Scan for the cell matching the given text and deliver its [x, y] coordinate at center. 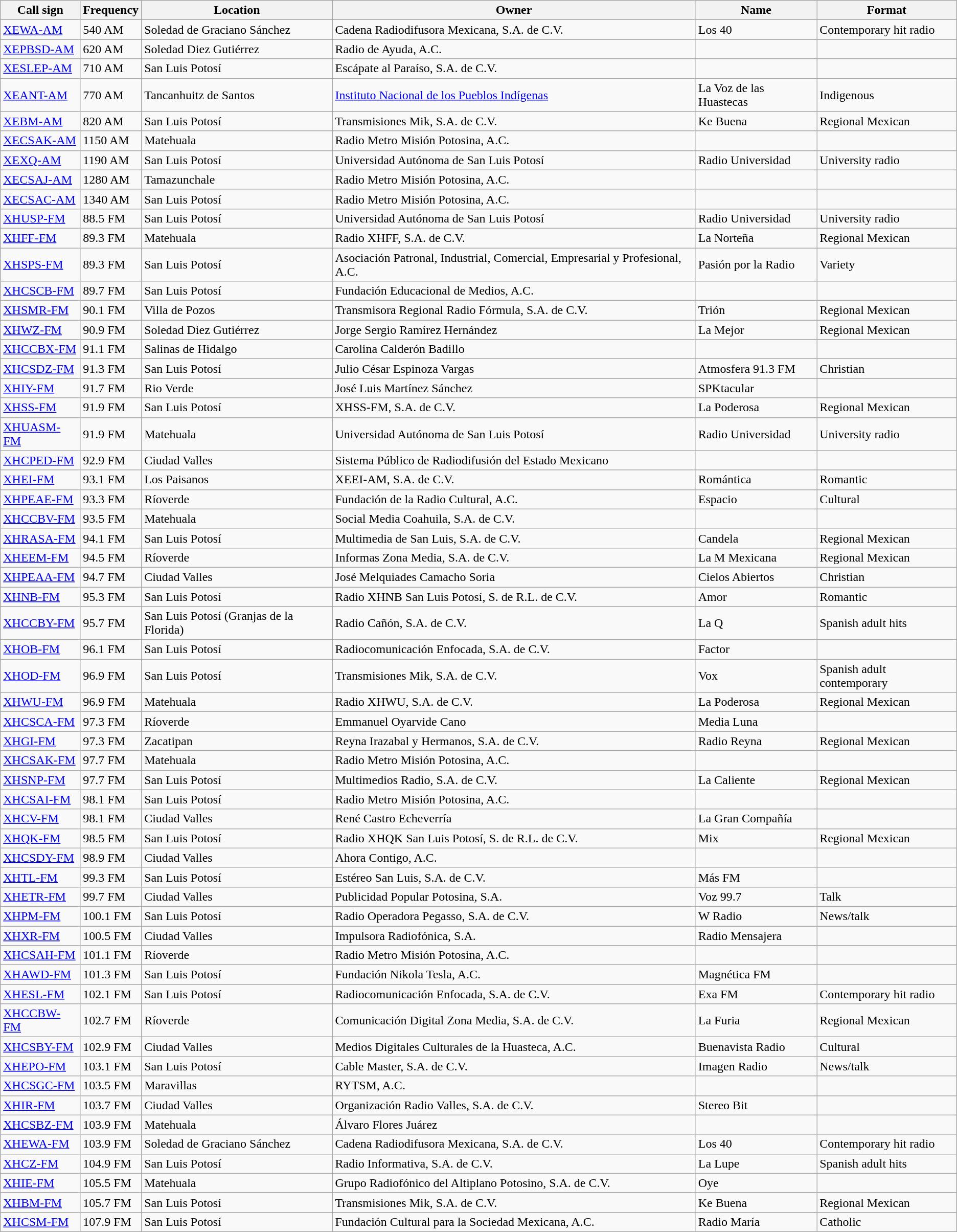
La Mejor [756, 330]
XHCCBW-FM [40, 1021]
98.5 FM [111, 838]
XHIR-FM [40, 1105]
RYTSM, A.C. [514, 1086]
XECSAJ-AM [40, 180]
XHGI-FM [40, 741]
Format [887, 10]
540 AM [111, 30]
Stereo Bit [756, 1105]
Jorge Sergio Ramírez Hernández [514, 330]
La Lupe [756, 1163]
XHCV-FM [40, 819]
Radio XHQK San Luis Potosí, S. de R.L. de C.V. [514, 838]
Cielos Abiertos [756, 577]
XHXR-FM [40, 935]
Comunicación Digital Zona Media, S.A. de C.V. [514, 1021]
XHOD-FM [40, 676]
1340 AM [111, 199]
95.7 FM [111, 623]
Maravillas [237, 1086]
Radio Informativa, S.A. de C.V. [514, 1163]
Call sign [40, 10]
Talk [887, 897]
Variety [887, 264]
Tancanhuitz de Santos [237, 95]
770 AM [111, 95]
89.7 FM [111, 291]
103.5 FM [111, 1086]
XEWA-AM [40, 30]
XHCSDY-FM [40, 858]
XHEEM-FM [40, 557]
Espacio [756, 499]
XHUSP-FM [40, 218]
René Castro Echeverría [514, 819]
Publicidad Popular Potosina, S.A. [514, 897]
XHCSCB-FM [40, 291]
102.1 FM [111, 994]
102.7 FM [111, 1021]
XHCSCA-FM [40, 722]
103.1 FM [111, 1066]
Fundación Cultural para la Sociedad Mexicana, A.C. [514, 1222]
XHCSAK-FM [40, 760]
Imagen Radio [756, 1066]
Emmanuel Oyarvide Cano [514, 722]
Media Luna [756, 722]
W Radio [756, 916]
100.1 FM [111, 916]
Exa FM [756, 994]
Estéreo San Luis, S.A. de C.V. [514, 877]
XHFF-FM [40, 238]
Amor [756, 597]
XHSS-FM, S.A. de C.V. [514, 408]
Escápate al Paraíso, S.A. de C.V. [514, 69]
Radio XHWU, S.A. de C.V. [514, 702]
1280 AM [111, 180]
105.5 FM [111, 1183]
Indigenous [887, 95]
XEEI-AM, S.A. de C.V. [514, 480]
XHTL-FM [40, 877]
Magnética FM [756, 975]
XHSS-FM [40, 408]
Frequency [111, 10]
La Voz de las Huastecas [756, 95]
XHCSBZ-FM [40, 1125]
XHCSDZ-FM [40, 369]
Name [756, 10]
94.7 FM [111, 577]
XHNB-FM [40, 597]
Grupo Radiofónico del Altiplano Potosino, S.A. de C.V. [514, 1183]
Atmosfera 91.3 FM [756, 369]
Pasión por la Radio [756, 264]
Radio de Ayuda, A.C. [514, 49]
Fundación Nikola Tesla, A.C. [514, 975]
94.5 FM [111, 557]
XHEWA-FM [40, 1144]
XHAWD-FM [40, 975]
107.9 FM [111, 1222]
Organización Radio Valles, S.A. de C.V. [514, 1105]
91.7 FM [111, 388]
XHSNP-FM [40, 780]
93.1 FM [111, 480]
Instituto Nacional de los Pueblos Indígenas [514, 95]
XHCSAH-FM [40, 955]
620 AM [111, 49]
XHCCBX-FM [40, 349]
Fundación Educacional de Medios, A.C. [514, 291]
94.1 FM [111, 538]
XESLEP-AM [40, 69]
93.5 FM [111, 519]
Asociación Patronal, Industrial, Comercial, Empresarial y Profesional, A.C. [514, 264]
Radio María [756, 1222]
XHWZ-FM [40, 330]
Spanish adult contemporary [887, 676]
91.3 FM [111, 369]
XHPM-FM [40, 916]
Romántica [756, 480]
XHWU-FM [40, 702]
90.9 FM [111, 330]
XEBM-AM [40, 121]
La Norteña [756, 238]
San Luis Potosí (Granjas de la Florida) [237, 623]
La M Mexicana [756, 557]
La Q [756, 623]
XHEI-FM [40, 480]
Social Media Coahuila, S.A. de C.V. [514, 519]
Rio Verde [237, 388]
102.9 FM [111, 1047]
Radio XHNB San Luis Potosí, S. de R.L. de C.V. [514, 597]
100.5 FM [111, 935]
José Melquiades Camacho Soria [514, 577]
Buenavista Radio [756, 1047]
Sistema Público de Radiodifusión del Estado Mexicano [514, 460]
XHCCBV-FM [40, 519]
XHCPED-FM [40, 460]
Fundación de la Radio Cultural, A.C. [514, 499]
101.3 FM [111, 975]
Radio XHFF, S.A. de C.V. [514, 238]
Reyna Irazabal y Hermanos, S.A. de C.V. [514, 741]
XHETR-FM [40, 897]
96.1 FM [111, 649]
La Gran Compañía [756, 819]
XHCSBY-FM [40, 1047]
XHPEAA-FM [40, 577]
La Caliente [756, 780]
XHCSGC-FM [40, 1086]
Salinas de Hidalgo [237, 349]
820 AM [111, 121]
101.1 FM [111, 955]
Catholic [887, 1222]
XHRASA-FM [40, 538]
Transmisora Regional Radio Fórmula, S.A. de C.V. [514, 310]
Julio César Espinoza Vargas [514, 369]
104.9 FM [111, 1163]
99.3 FM [111, 877]
1190 AM [111, 160]
Más FM [756, 877]
XEANT-AM [40, 95]
Owner [514, 10]
Carolina Calderón Badillo [514, 349]
105.7 FM [111, 1202]
Ahora Contigo, A.C. [514, 858]
710 AM [111, 69]
Mix [756, 838]
Voz 99.7 [756, 897]
XHIE-FM [40, 1183]
XHEPO-FM [40, 1066]
XHSMR-FM [40, 310]
Impulsora Radiofónica, S.A. [514, 935]
Radio Cañón, S.A. de C.V. [514, 623]
Factor [756, 649]
José Luis Martínez Sánchez [514, 388]
XHCSM-FM [40, 1222]
88.5 FM [111, 218]
Radio Operadora Pegasso, S.A. de C.V. [514, 916]
XHCZ-FM [40, 1163]
XHCSAI-FM [40, 799]
Multimedia de San Luis, S.A. de C.V. [514, 538]
XHESL-FM [40, 994]
Tamazunchale [237, 180]
98.9 FM [111, 858]
Location [237, 10]
Oye [756, 1183]
Medios Digitales Culturales de la Huasteca, A.C. [514, 1047]
92.9 FM [111, 460]
XHBM-FM [40, 1202]
Cable Master, S.A. de C.V. [514, 1066]
Los Paisanos [237, 480]
Radio Reyna [756, 741]
91.1 FM [111, 349]
99.7 FM [111, 897]
XHCCBY-FM [40, 623]
XEXQ-AM [40, 160]
Radio Mensajera [756, 935]
XHQK-FM [40, 838]
Villa de Pozos [237, 310]
Álvaro Flores Juárez [514, 1125]
XECSAK-AM [40, 141]
Trión [756, 310]
95.3 FM [111, 597]
Multimedios Radio, S.A. de C.V. [514, 780]
93.3 FM [111, 499]
Candela [756, 538]
XHUASM-FM [40, 434]
XHOB-FM [40, 649]
1150 AM [111, 141]
XHPEAE-FM [40, 499]
103.7 FM [111, 1105]
XECSAC-AM [40, 199]
XEPBSD-AM [40, 49]
SPKtacular [756, 388]
90.1 FM [111, 310]
Informas Zona Media, S.A. de C.V. [514, 557]
Vox [756, 676]
Zacatipan [237, 741]
La Furia [756, 1021]
XHSPS-FM [40, 264]
XHIY-FM [40, 388]
